Identify which cell holds the provided text, then report its (x, y) central coordinate. 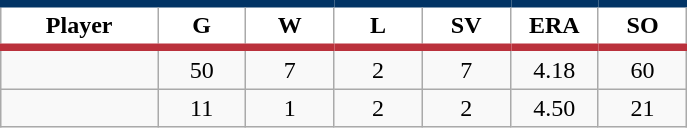
SV (466, 26)
1 (290, 108)
50 (202, 68)
11 (202, 108)
G (202, 26)
4.18 (554, 68)
W (290, 26)
4.50 (554, 108)
21 (642, 108)
ERA (554, 26)
Player (80, 26)
SO (642, 26)
L (378, 26)
60 (642, 68)
